Scan for the cell matching the given text and deliver its (X, Y) coordinate at center. 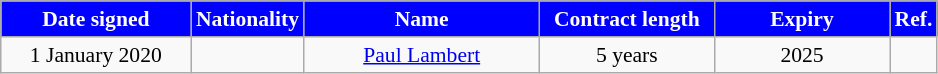
Date signed (96, 19)
2025 (802, 55)
Expiry (802, 19)
1 January 2020 (96, 55)
Name (422, 19)
Ref. (914, 19)
5 years (626, 55)
Paul Lambert (422, 55)
Contract length (626, 19)
Nationality (248, 19)
